For the text-containing cell, return its midpoint in [x, y] coordinate format. 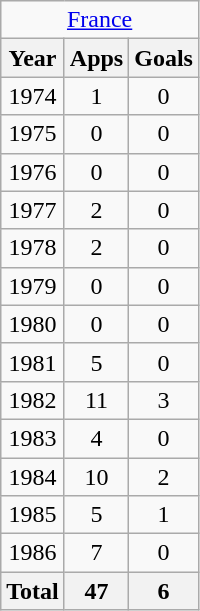
Year [33, 58]
1981 [33, 362]
1984 [33, 477]
France [100, 20]
11 [96, 400]
1977 [33, 210]
1974 [33, 96]
Total [33, 591]
6 [164, 591]
1986 [33, 553]
1978 [33, 248]
1975 [33, 134]
1982 [33, 400]
7 [96, 553]
1985 [33, 515]
Goals [164, 58]
Apps [96, 58]
10 [96, 477]
3 [164, 400]
1983 [33, 438]
1979 [33, 286]
4 [96, 438]
47 [96, 591]
1980 [33, 324]
1976 [33, 172]
